Provide the (X, Y) coordinate of the cell's center where the given text is located.  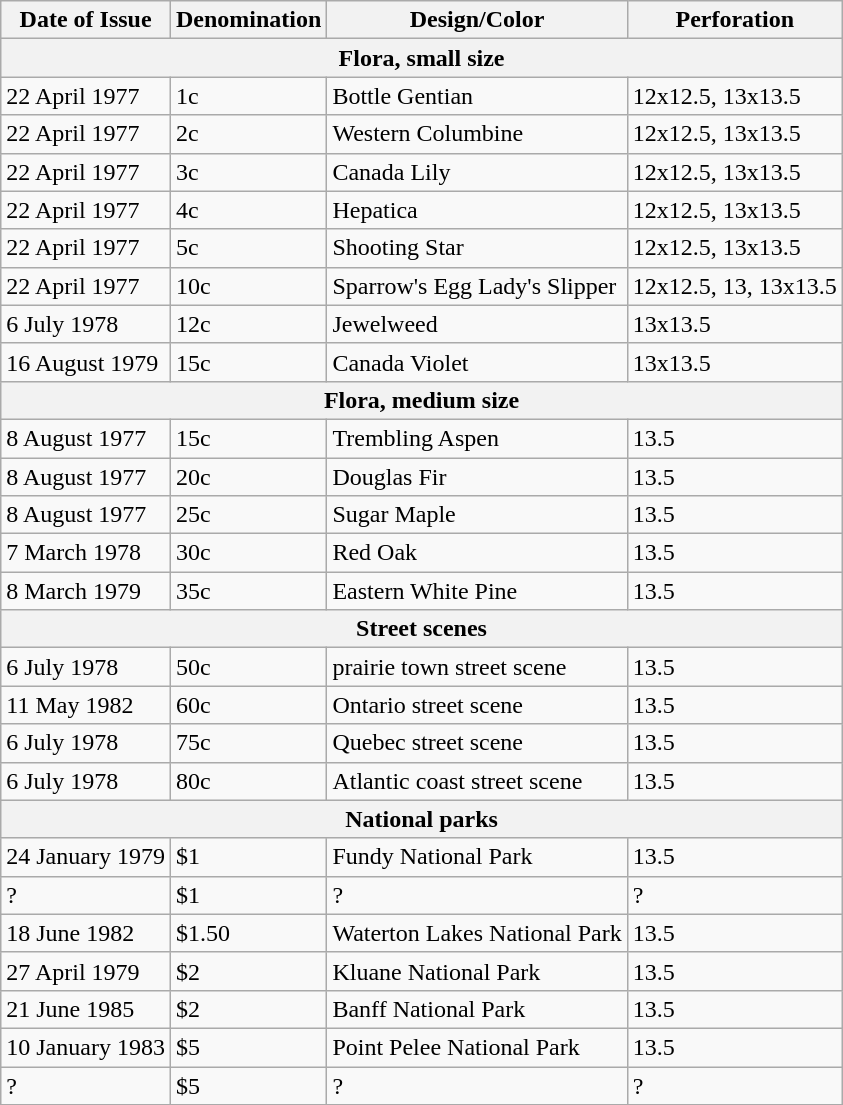
National parks (422, 819)
Kluane National Park (477, 971)
Western Columbine (477, 134)
Jewelweed (477, 324)
Douglas Fir (477, 477)
Canada Lily (477, 172)
Denomination (248, 20)
35c (248, 591)
24 January 1979 (86, 857)
Fundy National Park (477, 857)
Canada Violet (477, 362)
1c (248, 96)
Perforation (734, 20)
8 March 1979 (86, 591)
Quebec street scene (477, 743)
Shooting Star (477, 248)
27 April 1979 (86, 971)
Ontario street scene (477, 705)
Street scenes (422, 629)
Flora, small size (422, 58)
2c (248, 134)
3c (248, 172)
20c (248, 477)
Trembling Aspen (477, 438)
18 June 1982 (86, 933)
10 January 1983 (86, 1047)
prairie town street scene (477, 667)
Sparrow's Egg Lady's Slipper (477, 286)
12x12.5, 13, 13x13.5 (734, 286)
75c (248, 743)
7 March 1978 (86, 553)
Flora, medium size (422, 400)
Design/Color (477, 20)
4c (248, 210)
Hepatica (477, 210)
$1.50 (248, 933)
50c (248, 667)
30c (248, 553)
Banff National Park (477, 1009)
Date of Issue (86, 20)
80c (248, 781)
Bottle Gentian (477, 96)
Point Pelee National Park (477, 1047)
Red Oak (477, 553)
11 May 1982 (86, 705)
16 August 1979 (86, 362)
21 June 1985 (86, 1009)
25c (248, 515)
10c (248, 286)
5c (248, 248)
12c (248, 324)
60c (248, 705)
Sugar Maple (477, 515)
Atlantic coast street scene (477, 781)
Eastern White Pine (477, 591)
Waterton Lakes National Park (477, 933)
